Capture the cell that displays the provided text and extract its [X, Y] central coordinate. 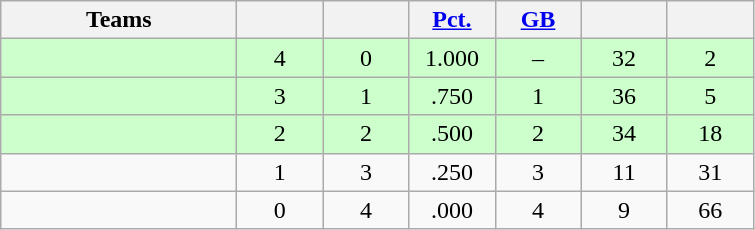
Teams [119, 20]
11 [624, 172]
32 [624, 58]
Pct. [452, 20]
.250 [452, 172]
GB [538, 20]
18 [710, 134]
9 [624, 210]
.500 [452, 134]
– [538, 58]
1.000 [452, 58]
66 [710, 210]
34 [624, 134]
36 [624, 96]
.000 [452, 210]
31 [710, 172]
5 [710, 96]
.750 [452, 96]
